Pinpoint the cell where the given text exists, returning its [x, y] midpoint coordinate. 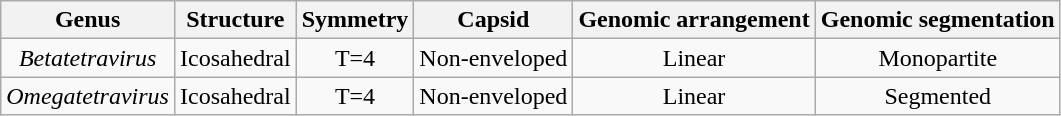
Omegatetravirus [88, 96]
Betatetravirus [88, 58]
Genomic segmentation [938, 20]
Symmetry [355, 20]
Genus [88, 20]
Structure [235, 20]
Monopartite [938, 58]
Genomic arrangement [694, 20]
Segmented [938, 96]
Capsid [494, 20]
